Extract the [X, Y] coordinate from the center of the cell holding the provided text.  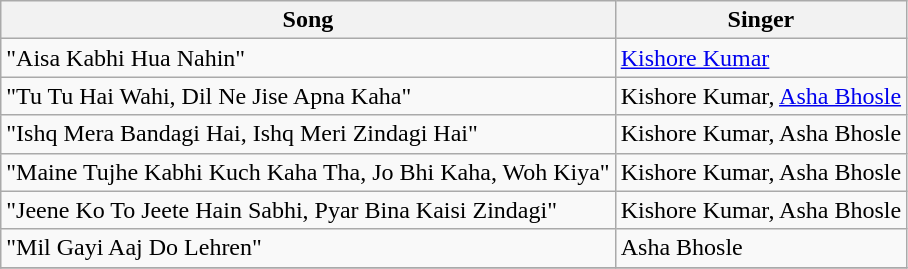
"Mil Gayi Aaj Do Lehren" [308, 248]
Song [308, 20]
"Jeene Ko To Jeete Hain Sabhi, Pyar Bina Kaisi Zindagi" [308, 210]
"Maine Tujhe Kabhi Kuch Kaha Tha, Jo Bhi Kaha, Woh Kiya" [308, 172]
"Ishq Mera Bandagi Hai, Ishq Meri Zindagi Hai" [308, 134]
"Aisa Kabhi Hua Nahin" [308, 58]
Singer [760, 20]
Kishore Kumar [760, 58]
Asha Bhosle [760, 248]
"Tu Tu Hai Wahi, Dil Ne Jise Apna Kaha" [308, 96]
